Locate the cell with the specified text and output its [x, y] center coordinate. 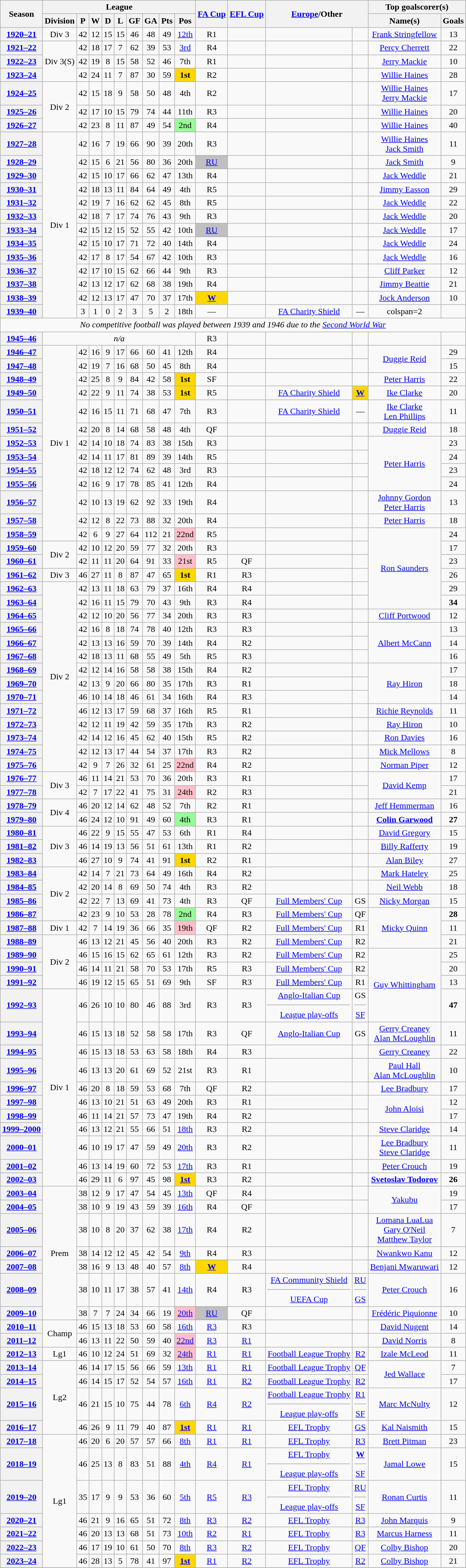
FA Cup [212, 14]
No competitive football was played between 1939 and 1946 due to the Second World War [233, 325]
EFL Cup [247, 14]
Svetoslav Todorov [405, 1180]
Nicky Morgan [405, 901]
GA [151, 21]
1965–66 [21, 629]
1960–61 [21, 561]
1988–89 [21, 941]
1990–91 [21, 969]
1979–80 [21, 819]
Ike Clarke [405, 393]
89 [151, 457]
Football League TrophyLeague play-offs [309, 1404]
Cliff Portwood [405, 616]
1925–26 [21, 112]
1981–82 [21, 846]
Richie Reynolds [405, 711]
1961–62 [21, 575]
Gerry CreaneyAlan McLoughlin [405, 1033]
2006–07 [21, 1253]
11th [185, 112]
Europe/Other [317, 14]
Ronan Curtis [405, 1497]
2003–04 [21, 1193]
Lomana LuaLuaGary O'NeilMatthew Taylor [405, 1230]
1933–34 [21, 230]
1927–28 [21, 143]
1984–85 [21, 887]
Alan Biley [405, 860]
2010–11 [21, 1327]
1996–97 [21, 1088]
1994–95 [21, 1052]
Jamal Lowe [405, 1464]
1967–68 [21, 657]
Pos [185, 21]
Cliff Parker [405, 271]
1922–23 [21, 61]
92 [151, 502]
90 [151, 143]
1959–60 [21, 548]
League [119, 7]
1995–96 [21, 1070]
85 [151, 484]
1989–90 [21, 955]
30 [151, 75]
1945–46 [21, 338]
Div 3(S) [60, 61]
Ron Saunders [405, 568]
1958–59 [21, 534]
1957–58 [21, 521]
2000–01 [21, 1148]
1972–73 [21, 724]
D [108, 21]
1999–2000 [21, 1129]
Frank Stringfellow [405, 34]
2011–12 [21, 1340]
Guy Whittingham [405, 985]
Marc McNulty [405, 1404]
Jimmy Easson [405, 189]
2022–23 [21, 1547]
Name(s) [405, 21]
Johnny GordonPeter Harris [405, 502]
1948–49 [21, 379]
2021–22 [21, 1534]
Steve Claridge [405, 1129]
2016–17 [21, 1427]
1937–38 [21, 284]
1935–36 [21, 257]
Goals [453, 21]
1998–99 [21, 1116]
RUSF [360, 1497]
1953–54 [21, 457]
1929–30 [21, 175]
Season [21, 14]
Top goalscorer(s) [417, 7]
1951–52 [21, 430]
1970–71 [21, 697]
1946–47 [21, 352]
1926–27 [21, 125]
31 [167, 792]
GF [134, 21]
John Aloisi [405, 1109]
Percy Cherrett [405, 48]
Kal Naismith [405, 1427]
Benjani Mwaruwari [405, 1267]
Norman Piper [405, 765]
Pts [167, 21]
1991–92 [21, 982]
1980–81 [21, 833]
2009–10 [21, 1313]
2013–14 [21, 1367]
1952–53 [21, 443]
David Nugent [405, 1327]
David Gregory [405, 833]
Ron Davies [405, 738]
1974–75 [21, 751]
RUGS [360, 1290]
1986–87 [21, 914]
1939–40 [21, 311]
David Kemp [405, 785]
Anglo-Italian CupLeague play-offs [309, 1005]
0 [108, 311]
P [83, 21]
Izale McLeod [405, 1354]
Anglo-Italian Cup [309, 1033]
Marcus Harness [405, 1534]
Paul HallAlan McLoughlin [405, 1070]
67 [151, 257]
Lee BradburySteve Claridge [405, 1148]
1947–48 [21, 366]
1920–21 [21, 34]
Jerry Mackie [405, 61]
2014–15 [21, 1381]
1930–31 [21, 189]
1987–88 [21, 928]
R1SF [360, 1404]
Frédéric Piquionne [405, 1313]
1964–65 [21, 616]
1969–70 [21, 684]
2018–19 [21, 1464]
2008–09 [21, 1290]
1932–33 [21, 216]
Colin Garwood [405, 819]
1963–64 [21, 602]
Jed Wallace [405, 1374]
Prem [60, 1253]
Lee Bradbury [405, 1088]
Albert McCann [405, 643]
1928–29 [21, 162]
1936–37 [21, 271]
Neil Webb [405, 887]
FA Community ShieldUEFA Cup [309, 1290]
2019–20 [21, 1497]
1977–78 [21, 792]
Lg2 [60, 1397]
Billy Rafferty [405, 846]
John Marquis [405, 1520]
Jimmy Beattie [405, 284]
1962–63 [21, 588]
Gerry Creaney [405, 1052]
Jock Anderson [405, 298]
81 [134, 457]
1966–67 [21, 643]
1934–35 [21, 244]
2001–02 [21, 1166]
1971–72 [21, 711]
1975–76 [21, 765]
1923–24 [21, 75]
1921–22 [21, 48]
WSF [360, 1464]
1950–51 [21, 411]
1924–25 [21, 93]
colspan=2 [405, 311]
2004–05 [21, 1207]
David Norris [405, 1340]
Champ [60, 1333]
1982–83 [21, 860]
1973–74 [21, 738]
98 [167, 1180]
1983–84 [21, 874]
Mick Mellows [405, 751]
Ike ClarkeLen Phillips [405, 411]
Nwankwo Kanu [405, 1253]
2005–06 [21, 1230]
Mark Hateley [405, 874]
Div 4 [60, 812]
2017–18 [21, 1441]
1956–57 [21, 502]
Division [60, 21]
1968–69 [21, 670]
Willie Haines Jerry Mackie [405, 93]
Micky Quinn [405, 928]
Willie HainesJack Smith [405, 143]
2023–24 [21, 1561]
2002–03 [21, 1180]
1976–77 [21, 778]
Jack Smith [405, 162]
1997–98 [21, 1102]
1955–56 [21, 484]
Jeff Hemmerman [405, 806]
1949–50 [21, 393]
2007–08 [21, 1267]
Yakubu [405, 1200]
1985–86 [21, 901]
L [121, 21]
1993–94 [21, 1033]
112 [151, 534]
GSSF [360, 1005]
2012–13 [21, 1354]
2015–16 [21, 1404]
1931–32 [21, 203]
n/a [119, 338]
1992–93 [21, 1005]
1954–55 [21, 470]
1978–79 [21, 806]
Brett Pitman [405, 1441]
1938–39 [21, 298]
76 [151, 216]
2020–21 [21, 1520]
1 [96, 311]
